Detect which cell encompasses the target text, then output its (x, y) center coordinate. 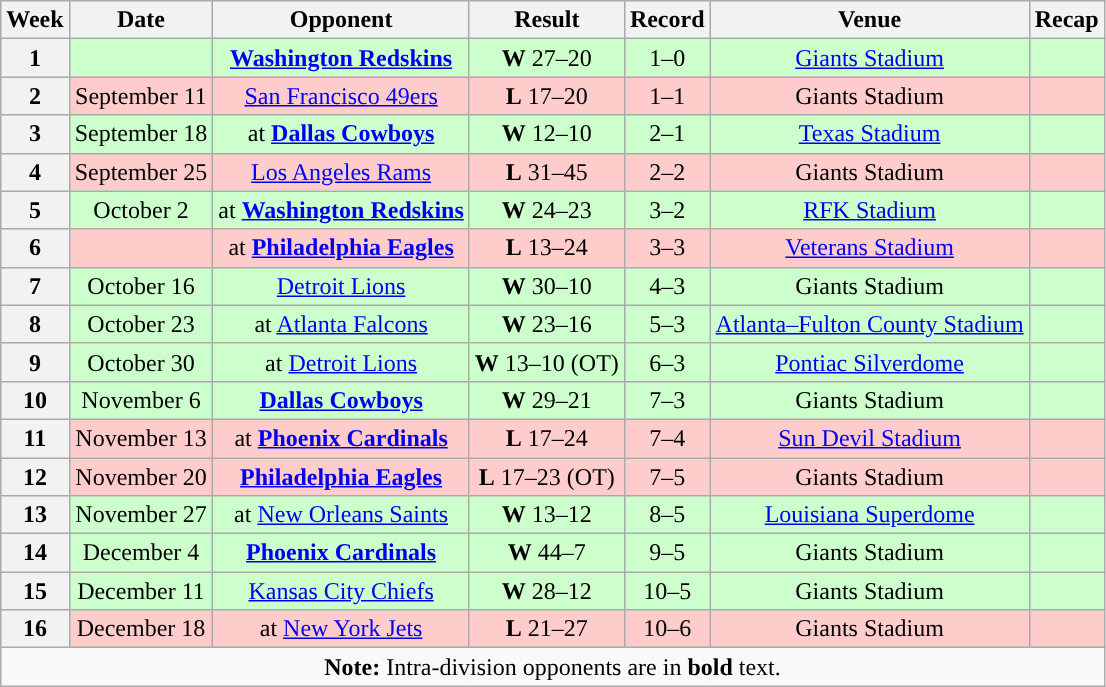
L 17–23 (OT) (546, 477)
Pontiac Silverdome (870, 362)
6 (35, 248)
Note: Intra-division opponents are in bold text. (552, 667)
4 (35, 172)
12 (35, 477)
Detroit Lions (341, 286)
November 13 (141, 438)
October 30 (141, 362)
W 29–21 (546, 400)
at Detroit Lions (341, 362)
11 (35, 438)
Atlanta–Fulton County Stadium (870, 324)
1 (35, 58)
Result (546, 20)
10 (35, 400)
at Dallas Cowboys (341, 134)
Washington Redskins (341, 58)
5 (35, 210)
W 24–23 (546, 210)
14 (35, 553)
15 (35, 591)
December 4 (141, 553)
Louisiana Superdome (870, 515)
Los Angeles Rams (341, 172)
Record (667, 20)
Veterans Stadium (870, 248)
5–3 (667, 324)
7–3 (667, 400)
September 18 (141, 134)
November 20 (141, 477)
W 12–10 (546, 134)
at Phoenix Cardinals (341, 438)
W 30–10 (546, 286)
L 17–20 (546, 96)
2–1 (667, 134)
October 2 (141, 210)
7–4 (667, 438)
2–2 (667, 172)
Date (141, 20)
Venue (870, 20)
RFK Stadium (870, 210)
16 (35, 629)
3–2 (667, 210)
W 44–7 (546, 553)
7 (35, 286)
Phoenix Cardinals (341, 553)
4–3 (667, 286)
10–5 (667, 591)
6–3 (667, 362)
Sun Devil Stadium (870, 438)
10–6 (667, 629)
December 18 (141, 629)
L 17–24 (546, 438)
Recap (1066, 20)
W 28–12 (546, 591)
L 13–24 (546, 248)
December 11 (141, 591)
September 11 (141, 96)
at Atlanta Falcons (341, 324)
L 21–27 (546, 629)
October 16 (141, 286)
Philadelphia Eagles (341, 477)
3 (35, 134)
September 25 (141, 172)
Texas Stadium (870, 134)
at Washington Redskins (341, 210)
1–1 (667, 96)
November 6 (141, 400)
at Philadelphia Eagles (341, 248)
W 23–16 (546, 324)
9–5 (667, 553)
7–5 (667, 477)
13 (35, 515)
Dallas Cowboys (341, 400)
San Francisco 49ers (341, 96)
at New York Jets (341, 629)
Week (35, 20)
8 (35, 324)
W 27–20 (546, 58)
3–3 (667, 248)
L 31–45 (546, 172)
October 23 (141, 324)
Kansas City Chiefs (341, 591)
W 13–10 (OT) (546, 362)
at New Orleans Saints (341, 515)
W 13–12 (546, 515)
1–0 (667, 58)
Opponent (341, 20)
November 27 (141, 515)
9 (35, 362)
2 (35, 96)
8–5 (667, 515)
